Identify which cell holds the provided text, then report its (x, y) central coordinate. 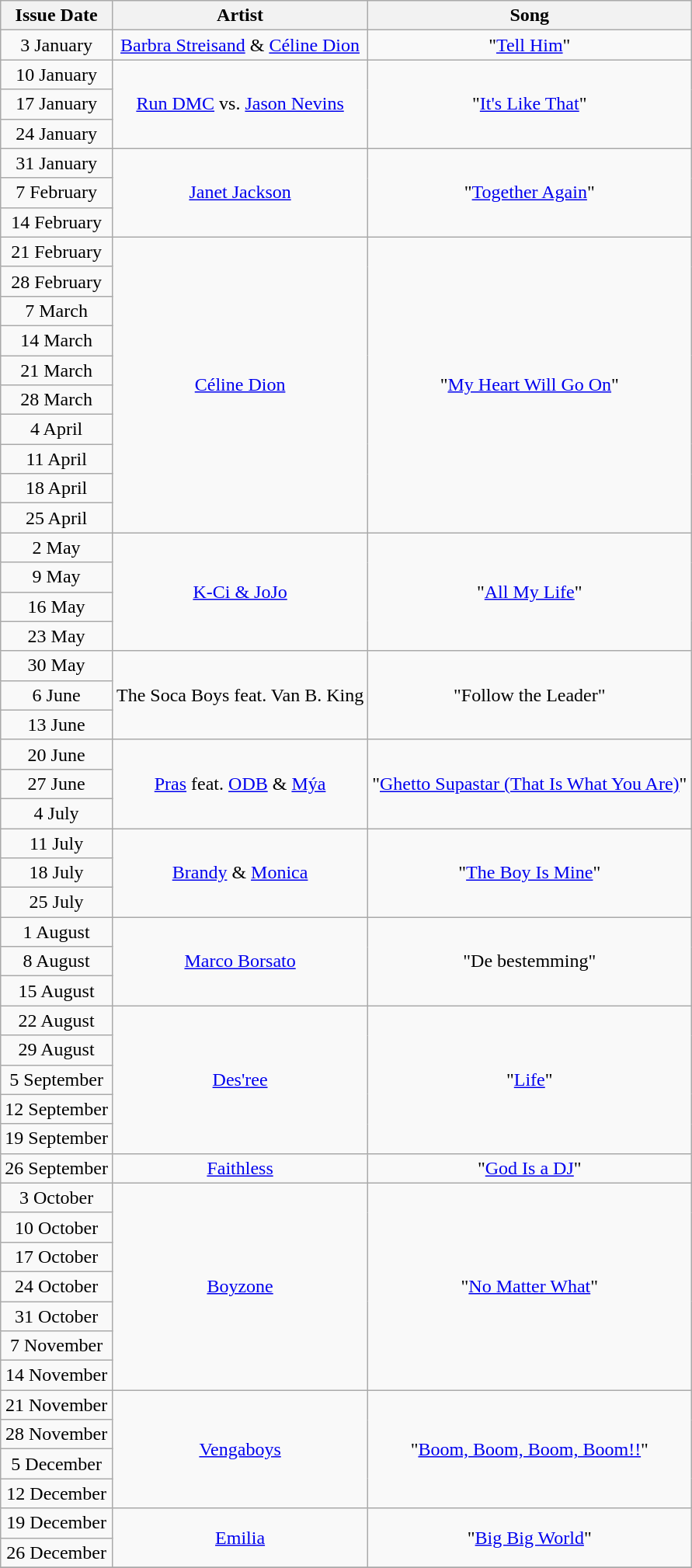
6 June (57, 695)
17 October (57, 1257)
30 May (57, 666)
15 August (57, 991)
Janet Jackson (239, 193)
"Life" (530, 1080)
14 February (57, 222)
11 July (57, 843)
10 January (57, 75)
Song (530, 16)
"God Is a DJ" (530, 1168)
Brandy & Monica (239, 872)
21 March (57, 370)
Faithless (239, 1168)
19 December (57, 1523)
31 January (57, 163)
27 June (57, 784)
"Big Big World" (530, 1538)
9 May (57, 577)
28 March (57, 400)
Céline Dion (239, 385)
29 August (57, 1050)
"Boom, Boom, Boom, Boom!!" (530, 1449)
"All My Life" (530, 592)
The Soca Boys feat. Van B. King (239, 695)
21 February (57, 252)
31 October (57, 1316)
12 December (57, 1493)
20 June (57, 754)
7 February (57, 193)
12 September (57, 1109)
3 January (57, 45)
1 August (57, 932)
26 December (57, 1552)
16 May (57, 607)
18 April (57, 488)
Run DMC vs. Jason Nevins (239, 104)
26 September (57, 1168)
11 April (57, 459)
"Tell Him" (530, 45)
10 October (57, 1227)
22 August (57, 1020)
25 July (57, 902)
7 November (57, 1346)
Des'ree (239, 1080)
Vengaboys (239, 1449)
Marco Borsato (239, 961)
25 April (57, 518)
"Together Again" (530, 193)
Artist (239, 16)
Barbra Streisand & Céline Dion (239, 45)
4 July (57, 813)
K-Ci & JoJo (239, 592)
Emilia (239, 1538)
17 January (57, 104)
"No Matter What" (530, 1286)
19 September (57, 1139)
8 August (57, 961)
3 October (57, 1198)
28 February (57, 281)
"The Boy Is Mine" (530, 872)
"Ghetto Supastar (That Is What You Are)" (530, 784)
23 May (57, 636)
Boyzone (239, 1286)
"Follow the Leader" (530, 695)
24 January (57, 134)
14 November (57, 1375)
"It's Like That" (530, 104)
28 November (57, 1434)
5 September (57, 1080)
2 May (57, 548)
21 November (57, 1405)
18 July (57, 873)
24 October (57, 1286)
13 June (57, 725)
4 April (57, 429)
"My Heart Will Go On" (530, 385)
14 March (57, 340)
5 December (57, 1464)
7 March (57, 311)
"De bestemming" (530, 961)
Pras feat. ODB & Mýa (239, 784)
Issue Date (57, 16)
